Locate the cell with the specified text and output its (x, y) center coordinate. 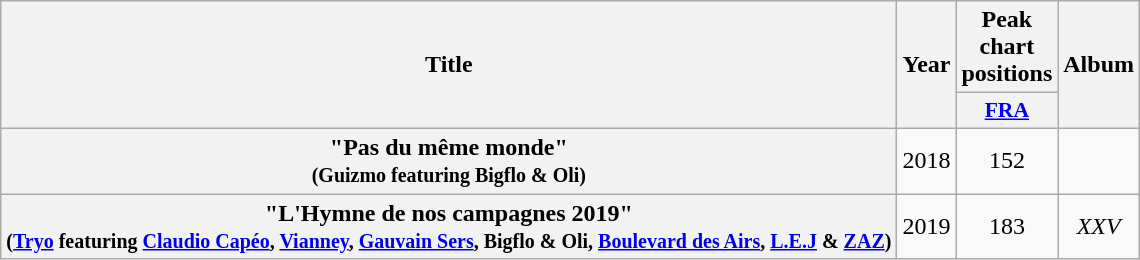
XXV (1099, 226)
2019 (926, 226)
FRA (1007, 111)
2018 (926, 160)
Album (1099, 65)
Year (926, 65)
"L'Hymne de nos campagnes 2019"(Tryo featuring Claudio Capéo, Vianney, Gauvain Sers, Bigflo & Oli, Boulevard des Airs, L.E.J & ZAZ) (449, 226)
183 (1007, 226)
Peak chart positions (1007, 47)
152 (1007, 160)
Title (449, 65)
"Pas du même monde"(Guizmo featuring Bigflo & Oli) (449, 160)
